Extract the (X, Y) coordinate from the center of the cell holding the provided text.  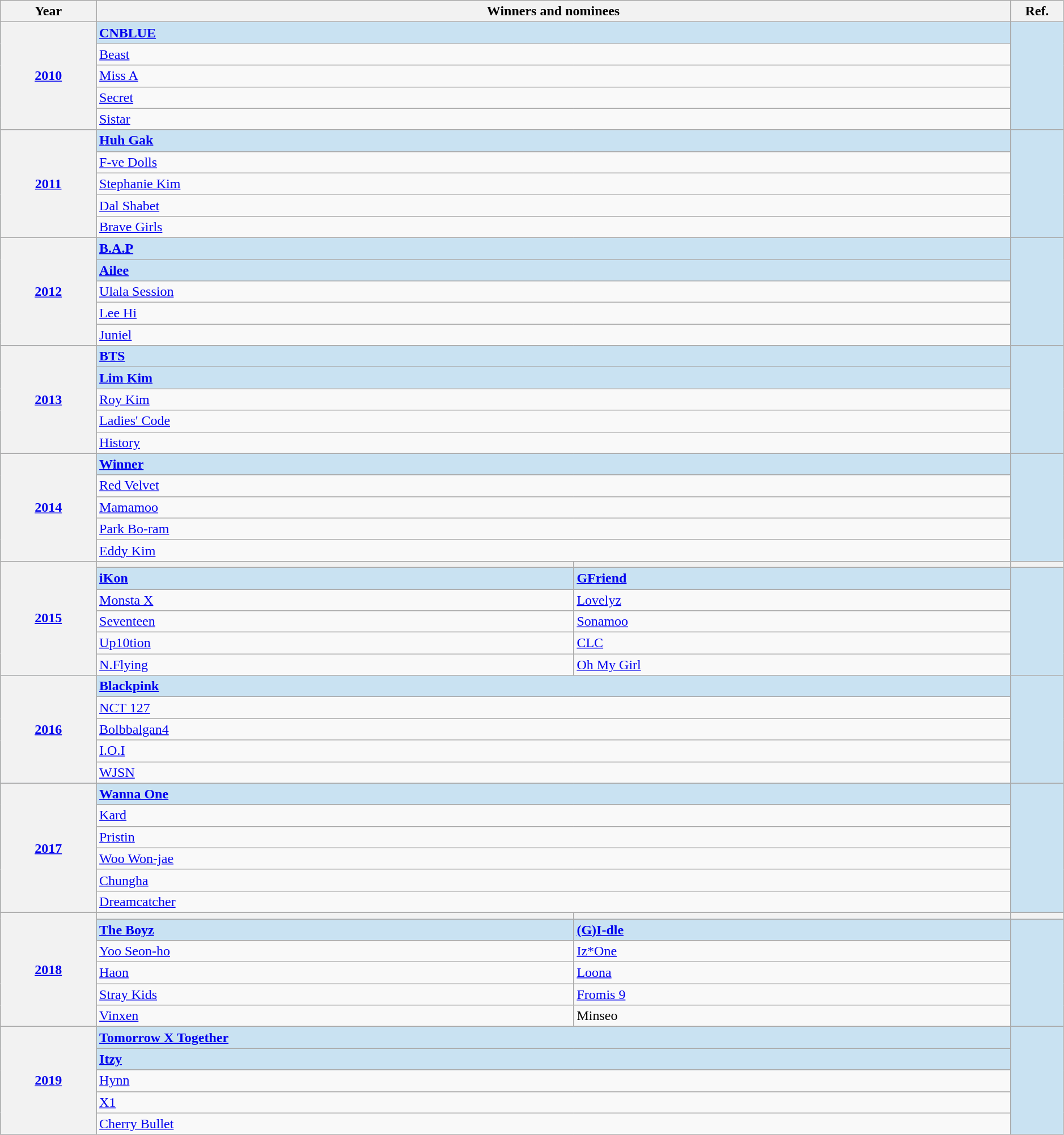
Up10tion (335, 643)
iKon (335, 578)
Fromis 9 (792, 994)
Vinxen (335, 1016)
2016 (49, 729)
Hynn (553, 1081)
Ailee (553, 270)
CNBLUE (553, 33)
Oh My Girl (792, 665)
Mamamoo (553, 507)
Huh Gak (553, 141)
WJSN (553, 772)
Lovelyz (792, 600)
Cherry Bullet (553, 1124)
NCT 127 (553, 708)
Woo Won-jae (553, 858)
Dal Shabet (553, 205)
Ref. (1037, 11)
Sistar (553, 119)
Brave Girls (553, 227)
Kard (553, 815)
Haon (335, 973)
Year (49, 11)
Pristin (553, 837)
Wanna One (553, 794)
Itzy (553, 1059)
Lim Kim (553, 378)
2015 (49, 618)
Chungha (553, 880)
Secret (553, 97)
(G)I-dle (792, 930)
Dreamcatcher (553, 902)
2014 (49, 507)
X1 (553, 1102)
Ladies' Code (553, 421)
Eddy Kim (553, 550)
Winner (553, 464)
Yoo Seon-ho (335, 951)
2017 (49, 848)
2018 (49, 969)
Stray Kids (335, 994)
2011 (49, 184)
Blackpink (553, 686)
Beast (553, 54)
BTS (553, 356)
Park Bo-ram (553, 529)
2010 (49, 76)
Juniel (553, 335)
Stephanie Kim (553, 184)
History (553, 443)
Seventeen (335, 622)
2019 (49, 1081)
Iz*One (792, 951)
Ulala Session (553, 292)
B.A.P (553, 248)
GFriend (792, 578)
Miss A (553, 76)
Roy Kim (553, 399)
Minseo (792, 1016)
Lee Hi (553, 313)
I.O.I (553, 751)
Bolbbalgan4 (553, 729)
2012 (49, 291)
Loona (792, 973)
N.Flying (335, 665)
The Boyz (335, 930)
Sonamoo (792, 622)
Tomorrow X Together (553, 1038)
CLC (792, 643)
F-ve Dolls (553, 162)
Red Velvet (553, 486)
Winners and nominees (553, 11)
2013 (49, 399)
Monsta X (335, 600)
